Extract the [X, Y] coordinate from the center of the cell holding the provided text.  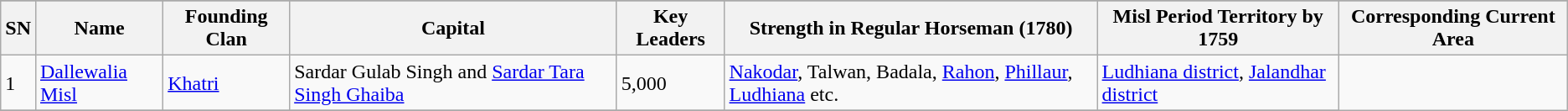
Corresponding Current Area [1452, 29]
Name [99, 29]
Nakodar, Talwan, Badala, Rahon, Phillaur, Ludhiana etc. [911, 82]
Khatri [226, 82]
1 [18, 82]
Strength in Regular Horseman (1780) [911, 29]
Dallewalia Misl [99, 82]
Founding Clan [226, 29]
Misl Period Territory by 1759 [1218, 29]
Capital [453, 29]
Key Leaders [670, 29]
Sardar Gulab Singh and Sardar Tara Singh Ghaiba [453, 82]
SN [18, 29]
Ludhiana district, Jalandhar district [1218, 82]
5,000 [670, 82]
